Detect which cell encompasses the target text, then output its [X, Y] center coordinate. 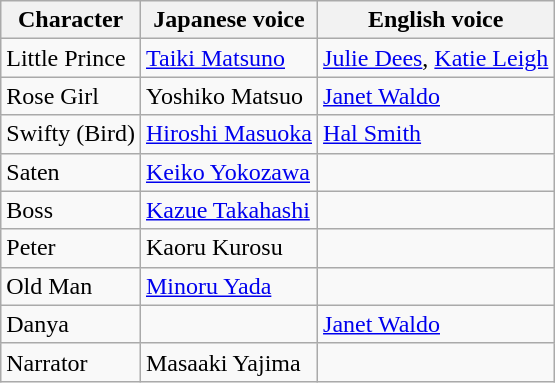
Masaaki Yajima [228, 362]
Minoru Yada [228, 286]
Narrator [71, 362]
Hiroshi Masuoka [228, 134]
English voice [436, 20]
Yoshiko Matsuo [228, 96]
Kaoru Kurosu [228, 248]
Danya [71, 324]
Julie Dees, Katie Leigh [436, 58]
Taiki Matsuno [228, 58]
Kazue Takahashi [228, 210]
Hal Smith [436, 134]
Swifty (Bird) [71, 134]
Boss [71, 210]
Peter [71, 248]
Japanese voice [228, 20]
Saten [71, 172]
Rose Girl [71, 96]
Little Prince [71, 58]
Old Man [71, 286]
Keiko Yokozawa [228, 172]
Character [71, 20]
